Pinpoint the cell where the given text exists, returning its [X, Y] midpoint coordinate. 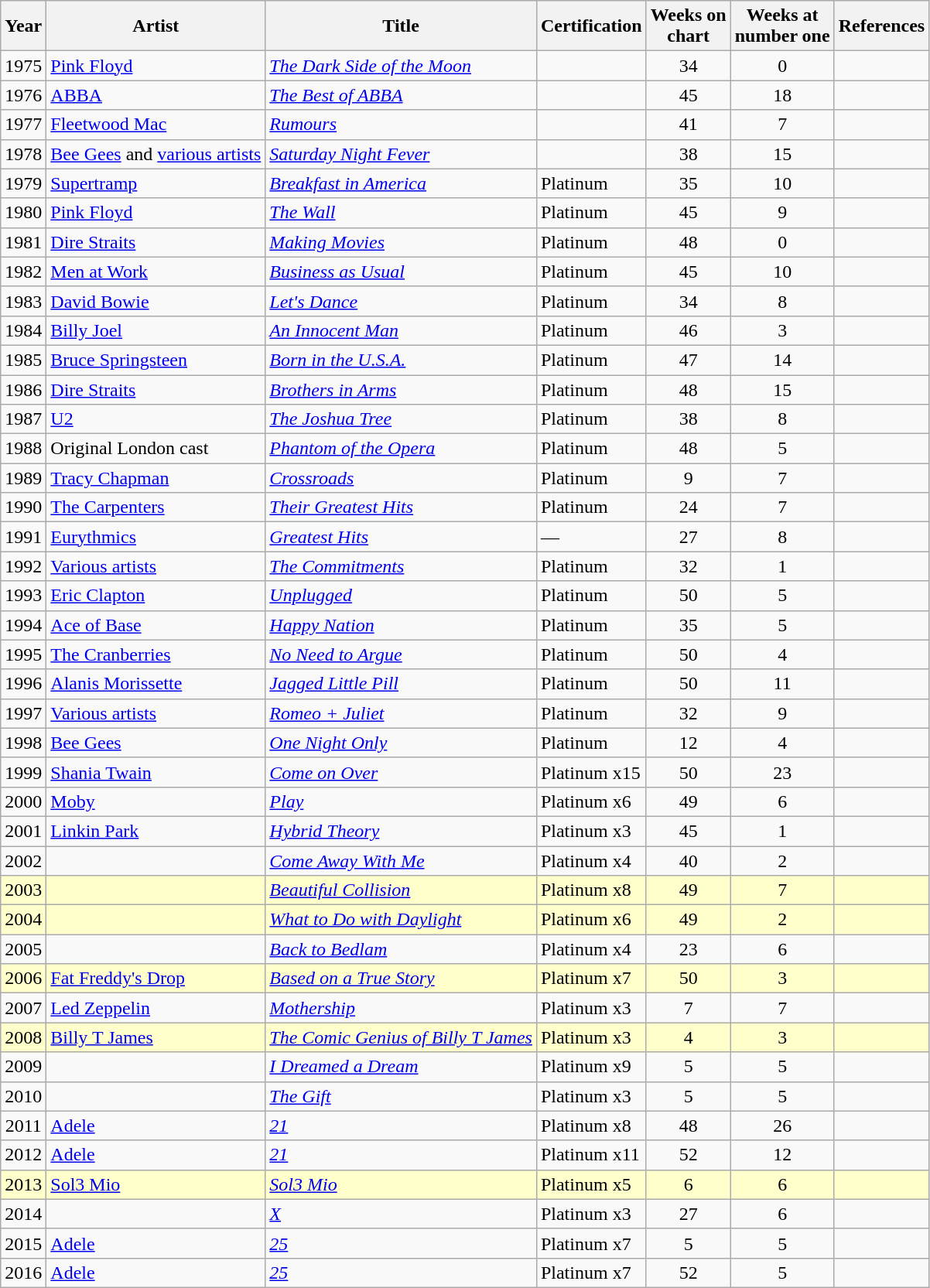
1976 [23, 95]
The Cranberries [156, 654]
Making Movies [401, 242]
Based on a True Story [401, 979]
Rumours [401, 125]
Brothers in Arms [401, 389]
Shania Twain [156, 772]
1985 [23, 360]
Artist [156, 26]
1987 [23, 419]
46 [689, 330]
1994 [23, 625]
1979 [23, 183]
The Best of ABBA [401, 95]
Crossroads [401, 478]
Fat Freddy's Drop [156, 979]
2011 [23, 1126]
Greatest Hits [401, 537]
1998 [23, 743]
No Need to Argue [401, 654]
Led Zeppelin [156, 1008]
Hybrid Theory [401, 831]
1992 [23, 566]
Come Away With Me [401, 861]
The Dark Side of the Moon [401, 66]
The Wall [401, 213]
Platinum x11 [591, 1155]
Come on Over [401, 772]
Weeks on chart [689, 26]
Billy Joel [156, 330]
Beautiful Collision [401, 890]
2003 [23, 890]
2007 [23, 1008]
1990 [23, 507]
26 [782, 1126]
— [591, 537]
Platinum x5 [591, 1184]
Original London cast [156, 449]
Their Greatest Hits [401, 507]
2014 [23, 1214]
2004 [23, 920]
1977 [23, 125]
Saturday Night Fever [401, 154]
11 [782, 684]
Year [23, 26]
Breakfast in America [401, 183]
2015 [23, 1243]
2010 [23, 1096]
2000 [23, 801]
2013 [23, 1184]
Platinum x9 [591, 1067]
An Innocent Man [401, 330]
Tracy Chapman [156, 478]
Business as Usual [401, 272]
1991 [23, 537]
40 [689, 861]
2002 [23, 861]
1999 [23, 772]
1995 [23, 654]
1981 [23, 242]
Born in the U.S.A. [401, 360]
The Joshua Tree [401, 419]
The Comic Genius of Billy T James [401, 1037]
1982 [23, 272]
I Dreamed a Dream [401, 1067]
One Night Only [401, 743]
The Commitments [401, 566]
1980 [23, 213]
The Gift [401, 1096]
Jagged Little Pill [401, 684]
Alanis Morissette [156, 684]
David Bowie [156, 301]
1997 [23, 713]
1996 [23, 684]
1984 [23, 330]
Supertramp [156, 183]
Bruce Springsteen [156, 360]
18 [782, 95]
Billy T James [156, 1037]
X [401, 1214]
Men at Work [156, 272]
2012 [23, 1155]
Bee Gees [156, 743]
U2 [156, 419]
41 [689, 125]
2009 [23, 1067]
Ace of Base [156, 625]
Back to Bedlam [401, 949]
Unplugged [401, 596]
Weeks at number one [782, 26]
24 [689, 507]
Platinum x15 [591, 772]
Certification [591, 26]
Eric Clapton [156, 596]
1983 [23, 301]
Phantom of the Opera [401, 449]
2001 [23, 831]
Let's Dance [401, 301]
Romeo + Juliet [401, 713]
2006 [23, 979]
Play [401, 801]
Fleetwood Mac [156, 125]
ABBA [156, 95]
Bee Gees and various artists [156, 154]
Title [401, 26]
Mothership [401, 1008]
Eurythmics [156, 537]
1975 [23, 66]
2005 [23, 949]
2008 [23, 1037]
Happy Nation [401, 625]
1988 [23, 449]
The Carpenters [156, 507]
47 [689, 360]
What to Do with Daylight [401, 920]
1993 [23, 596]
1986 [23, 389]
1989 [23, 478]
Moby [156, 801]
2016 [23, 1273]
References [882, 26]
14 [782, 360]
Linkin Park [156, 831]
1978 [23, 154]
